Provide the (X, Y) coordinate of the cell's center where the given text is located.  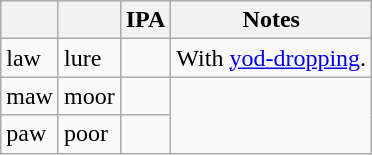
paw (30, 134)
maw (30, 96)
IPA (146, 20)
lure (89, 58)
moor (89, 96)
With yod-dropping. (272, 58)
law (30, 58)
poor (89, 134)
Notes (272, 20)
